Detect which cell encompasses the target text, then output its (X, Y) center coordinate. 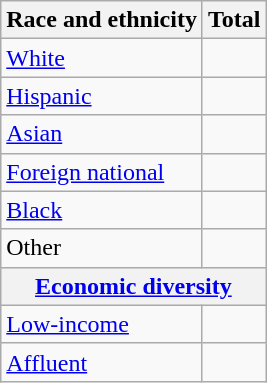
Asian (102, 134)
Hispanic (102, 96)
Affluent (102, 362)
Foreign national (102, 172)
White (102, 58)
Other (102, 248)
Black (102, 210)
Low-income (102, 324)
Economic diversity (134, 286)
Total (234, 20)
Race and ethnicity (102, 20)
